From the cell containing the given text, extract its center point as [x, y] coordinate. 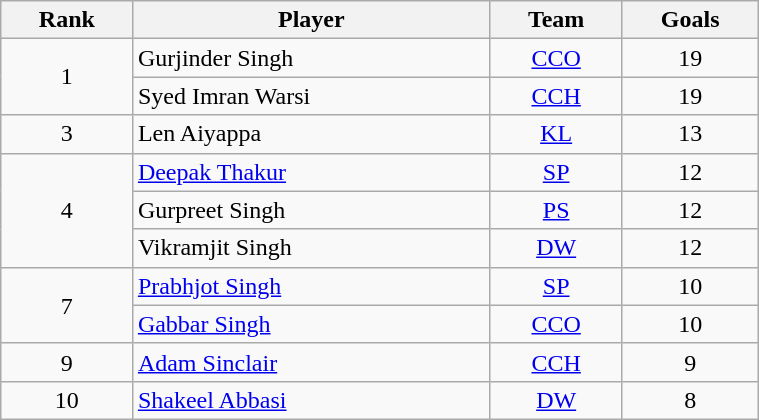
KL [556, 134]
Vikramjit Singh [311, 248]
Player [311, 20]
Gabbar Singh [311, 324]
3 [66, 134]
Team [556, 20]
Goals [690, 20]
4 [66, 210]
8 [690, 400]
Gurjinder Singh [311, 58]
7 [66, 305]
13 [690, 134]
Adam Sinclair [311, 362]
Len Aiyappa [311, 134]
Shakeel Abbasi [311, 400]
Gurpreet Singh [311, 210]
Deepak Thakur [311, 172]
Syed Imran Warsi [311, 96]
1 [66, 77]
Prabhjot Singh [311, 286]
PS [556, 210]
Rank [66, 20]
